Find where the given text appears and provide that cell's center as [x, y] coordinate. 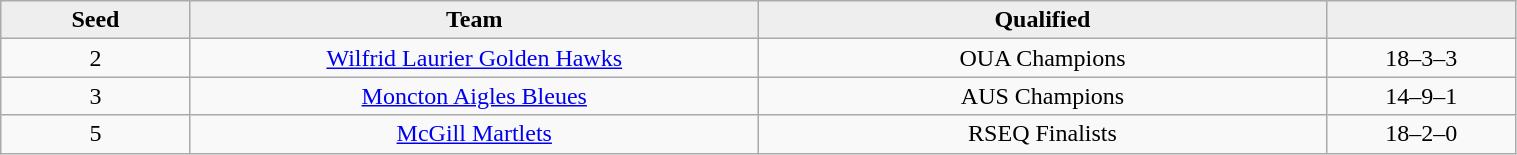
Moncton Aigles Bleues [474, 96]
McGill Martlets [474, 134]
RSEQ Finalists [1042, 134]
18–2–0 [1422, 134]
3 [96, 96]
Seed [96, 20]
5 [96, 134]
OUA Champions [1042, 58]
Team [474, 20]
2 [96, 58]
18–3–3 [1422, 58]
14–9–1 [1422, 96]
Qualified [1042, 20]
Wilfrid Laurier Golden Hawks [474, 58]
AUS Champions [1042, 96]
